Locate the cell with the specified text and output its (x, y) center coordinate. 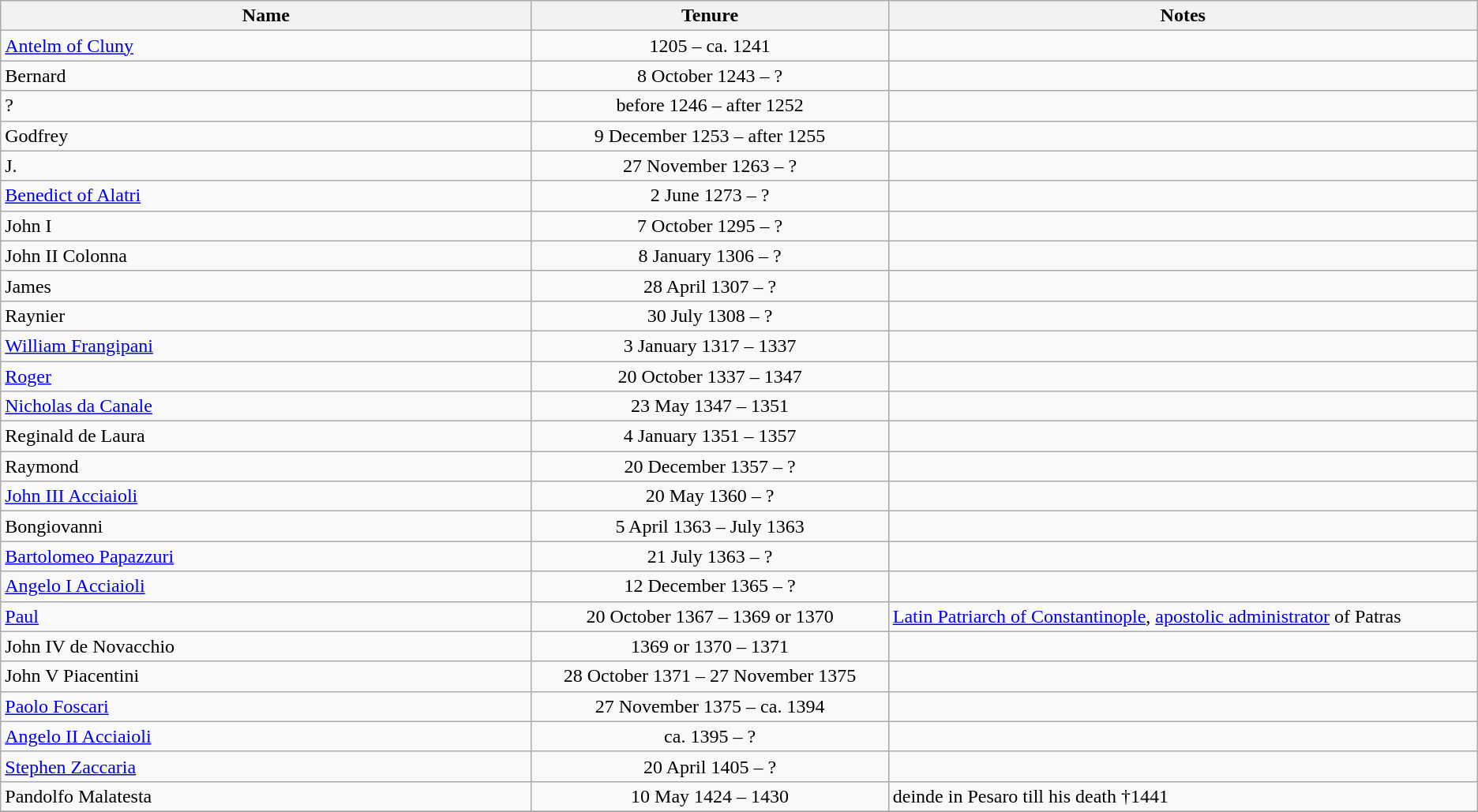
27 November 1375 – ca. 1394 (710, 706)
Bernard (266, 76)
5 April 1363 – July 1363 (710, 526)
8 January 1306 – ? (710, 256)
Antelm of Cluny (266, 46)
9 December 1253 – after 1255 (710, 136)
3 January 1317 – 1337 (710, 346)
1205 – ca. 1241 (710, 46)
ca. 1395 – ? (710, 736)
Roger (266, 376)
4 January 1351 – 1357 (710, 436)
before 1246 – after 1252 (710, 106)
James (266, 286)
Bartolomeo Papazzuri (266, 556)
28 October 1371 – 27 November 1375 (710, 676)
Notes (1183, 16)
10 May 1424 – 1430 (710, 796)
20 October 1337 – 1347 (710, 376)
Name (266, 16)
1369 or 1370 – 1371 (710, 646)
30 July 1308 – ? (710, 316)
20 May 1360 – ? (710, 496)
Pandolfo Malatesta (266, 796)
John I (266, 226)
Paolo Foscari (266, 706)
J. (266, 166)
Tenure (710, 16)
John II Colonna (266, 256)
Stephen Zaccaria (266, 766)
Godfrey (266, 136)
8 October 1243 – ? (710, 76)
Latin Patriarch of Constantinople, apostolic administrator of Patras (1183, 616)
23 May 1347 – 1351 (710, 406)
John IV de Novacchio (266, 646)
Nicholas da Canale (266, 406)
27 November 1263 – ? (710, 166)
20 April 1405 – ? (710, 766)
Reginald de Laura (266, 436)
Angelo I Acciaioli (266, 586)
Bongiovanni (266, 526)
? (266, 106)
William Frangipani (266, 346)
28 April 1307 – ? (710, 286)
Benedict of Alatri (266, 196)
21 July 1363 – ? (710, 556)
20 December 1357 – ? (710, 466)
Raynier (266, 316)
Raymond (266, 466)
20 October 1367 – 1369 or 1370 (710, 616)
Angelo II Acciaioli (266, 736)
7 October 1295 – ? (710, 226)
Paul (266, 616)
2 June 1273 – ? (710, 196)
John V Piacentini (266, 676)
12 December 1365 – ? (710, 586)
John III Acciaioli (266, 496)
deinde in Pesaro till his death †1441 (1183, 796)
